Identify which cell holds the provided text, then report its (x, y) central coordinate. 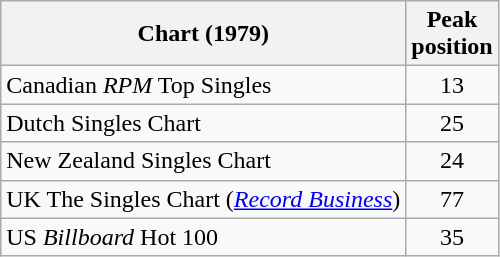
Peakposition (452, 34)
77 (452, 199)
13 (452, 85)
25 (452, 123)
Dutch Singles Chart (204, 123)
Canadian RPM Top Singles (204, 85)
35 (452, 237)
US Billboard Hot 100 (204, 237)
24 (452, 161)
New Zealand Singles Chart (204, 161)
Chart (1979) (204, 34)
UK The Singles Chart (Record Business) (204, 199)
